Detect which cell encompasses the target text, then output its [x, y] center coordinate. 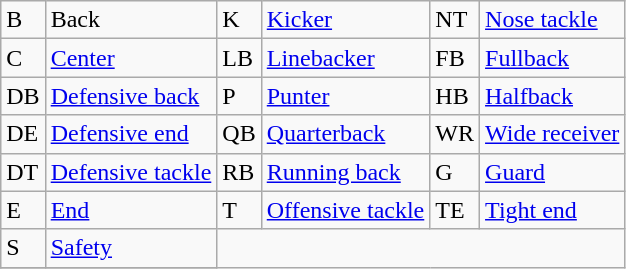
Back [131, 20]
P [239, 96]
Safety [131, 248]
NT [455, 20]
Center [131, 58]
T [239, 210]
Guard [552, 172]
FB [455, 58]
E [23, 210]
S [23, 248]
B [23, 20]
Offensive tackle [346, 210]
Fullback [552, 58]
HB [455, 96]
DT [23, 172]
TE [455, 210]
Defensive end [131, 134]
Quarterback [346, 134]
Nose tackle [552, 20]
End [131, 210]
Running back [346, 172]
DE [23, 134]
Wide receiver [552, 134]
Kicker [346, 20]
Punter [346, 96]
G [455, 172]
WR [455, 134]
C [23, 58]
QB [239, 134]
DB [23, 96]
Tight end [552, 210]
RB [239, 172]
K [239, 20]
LB [239, 58]
Linebacker [346, 58]
Defensive back [131, 96]
Defensive tackle [131, 172]
Halfback [552, 96]
